For the text-containing cell, return its midpoint in [x, y] coordinate format. 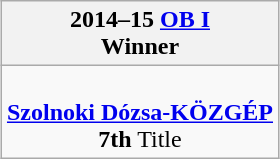
Szolnoki Dózsa-KÖZGÉP7th Title [140, 112]
2014–15 OB IWinner [140, 34]
